For the text-containing cell, return its midpoint in (x, y) coordinate format. 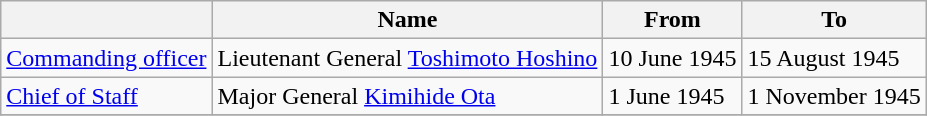
Commanding officer (106, 58)
15 August 1945 (834, 58)
To (834, 20)
1 June 1945 (672, 96)
Lieutenant General Toshimoto Hoshino (408, 58)
Name (408, 20)
Major General Kimihide Ota (408, 96)
1 November 1945 (834, 96)
Chief of Staff (106, 96)
10 June 1945 (672, 58)
From (672, 20)
